For the text-containing cell, return its midpoint in [X, Y] coordinate format. 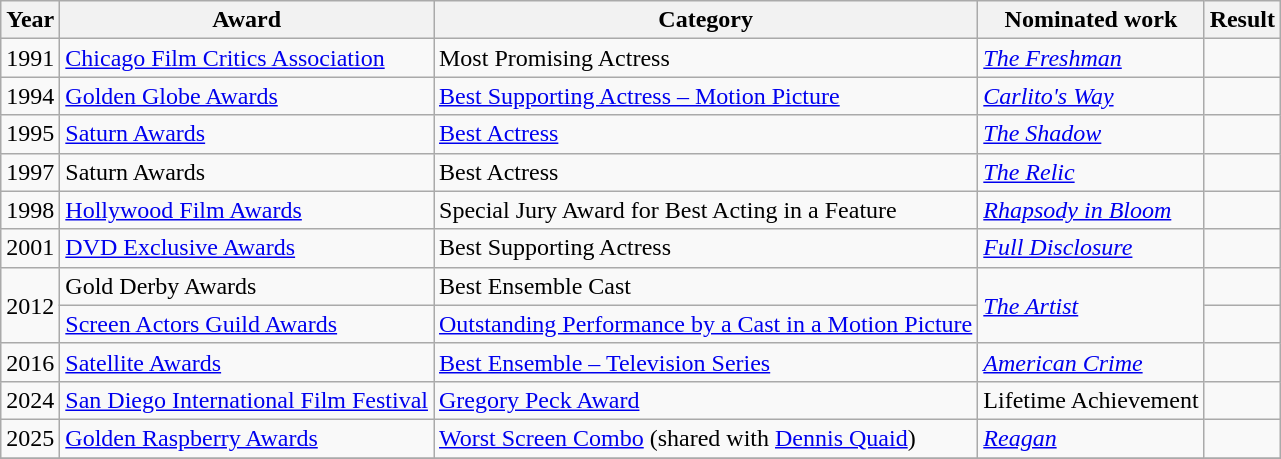
San Diego International Film Festival [247, 400]
Most Promising Actress [706, 58]
2016 [30, 362]
Full Disclosure [1091, 248]
2012 [30, 305]
Nominated work [1091, 20]
American Crime [1091, 362]
Golden Raspberry Awards [247, 438]
Lifetime Achievement [1091, 400]
Best Ensemble Cast [706, 286]
Worst Screen Combo (shared with Dennis Quaid) [706, 438]
Golden Globe Awards [247, 96]
1994 [30, 96]
Best Ensemble – Television Series [706, 362]
The Relic [1091, 172]
Result [1242, 20]
2001 [30, 248]
The Artist [1091, 305]
Best Supporting Actress [706, 248]
2024 [30, 400]
The Freshman [1091, 58]
Screen Actors Guild Awards [247, 324]
Category [706, 20]
Gregory Peck Award [706, 400]
Best Supporting Actress – Motion Picture [706, 96]
Carlito's Way [1091, 96]
The Shadow [1091, 134]
Gold Derby Awards [247, 286]
1991 [30, 58]
Special Jury Award for Best Acting in a Feature [706, 210]
1998 [30, 210]
Reagan [1091, 438]
Rhapsody in Bloom [1091, 210]
Outstanding Performance by a Cast in a Motion Picture [706, 324]
DVD Exclusive Awards [247, 248]
Award [247, 20]
Year [30, 20]
Satellite Awards [247, 362]
Hollywood Film Awards [247, 210]
Chicago Film Critics Association [247, 58]
1997 [30, 172]
2025 [30, 438]
1995 [30, 134]
